From the cell containing the given text, extract its center point as (X, Y) coordinate. 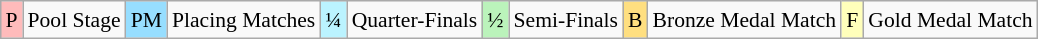
Pool Stage (74, 20)
Semi-Finals (566, 20)
B (636, 20)
½ (495, 20)
Gold Medal Match (950, 20)
F (852, 20)
PM (146, 20)
Bronze Medal Match (745, 20)
P (11, 20)
Quarter-Finals (415, 20)
¼ (333, 20)
Placing Matches (244, 20)
